Return [x, y] of the center of cell containing provided text 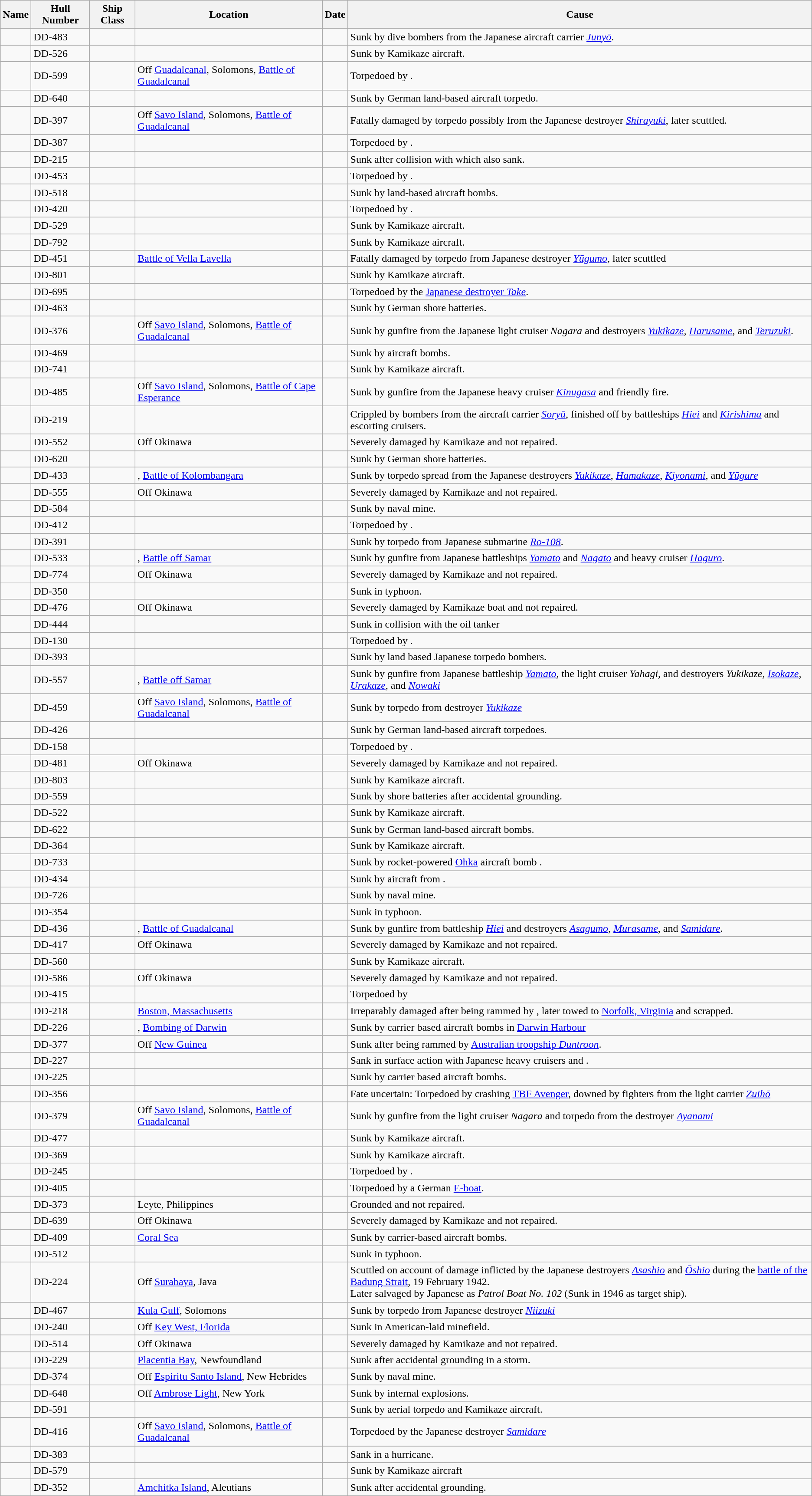
DD-477 [61, 1138]
DD-512 [61, 1254]
DD-522 [61, 812]
DD-518 [61, 192]
DD-158 [61, 746]
Torpedoed by the Japanese destroyer Samidare [580, 1432]
Sunk by dive bombers from the Japanese aircraft carrier Junyō. [580, 37]
DD-229 [61, 1360]
Sunk by Kamikaze aircraft [580, 1471]
Sunk by land based Japanese torpedo bombers. [580, 657]
DD-639 [61, 1221]
DD-459 [61, 707]
Sunk by gunfire from Japanese battleship Yamato, the light cruiser Yahagi, and destroyers Yukikaze, Isokaze, Urakaze, and Nowaki [580, 680]
Sunk by gunfire from the light cruiser Nagara and torpedo from the destroyer Ayanami [580, 1116]
Ship Class [112, 15]
Torpedoed by [580, 994]
Off Guadalcanal, Solomons, Battle of Guadalcanal [229, 76]
Sunk by German land-based aircraft torpedoes. [580, 730]
DD-579 [61, 1471]
Sunk by torpedo spread from the Japanese destroyers Yukikaze, Hamakaze, Kiyonami, and Yūgure [580, 475]
DD-350 [61, 591]
Sunk by gunfire from the Japanese light cruiser Nagara and destroyers Yukikaze, Harusame, and Teruzuki. [580, 331]
DD-240 [61, 1327]
DD-529 [61, 225]
Kula Gulf, Solomons [229, 1310]
DD-586 [61, 978]
Sunk by land-based aircraft bombs. [580, 192]
DD-405 [61, 1188]
DD-559 [61, 796]
DD-555 [61, 492]
DD-412 [61, 525]
DD-225 [61, 1077]
DD-463 [61, 308]
Sunk by carrier based aircraft bombs in Darwin Harbour [580, 1027]
Sunk after being rammed by Australian troopship Duntroon. [580, 1044]
DD-393 [61, 657]
Fate uncertain: Torpedoed by crashing TBF Avenger, downed by fighters from the light carrier Zuihō [580, 1093]
DD-391 [61, 541]
DD-130 [61, 641]
Sunk by gunfire from the Japanese heavy cruiser Kinugasa and friendly fire. [580, 391]
Coral Sea [229, 1237]
DD-526 [61, 53]
Name [16, 15]
Off Key West, Florida [229, 1327]
DD-426 [61, 730]
DD-620 [61, 459]
DD-485 [61, 391]
DD-622 [61, 829]
DD-352 [61, 1487]
, Battle of Guadalcanal [229, 928]
DD-552 [61, 442]
DD-481 [61, 763]
DD-514 [61, 1343]
DD-801 [61, 275]
DD-469 [61, 353]
DD-420 [61, 209]
DD-436 [61, 928]
DD-483 [61, 37]
DD-227 [61, 1060]
Sunk by carrier based aircraft bombs. [580, 1077]
Sunk by aerial torpedo and Kamikaze aircraft. [580, 1410]
Off Savo Island, Solomons, Battle of Cape Esperance [229, 391]
Date [335, 15]
Sunk by aircraft from . [580, 879]
DD-356 [61, 1093]
DD-591 [61, 1410]
Sunk by torpedo from Japanese destroyer Niizuki [580, 1310]
Off New Guinea [229, 1044]
DD-379 [61, 1116]
DD-397 [61, 121]
Location [229, 15]
Amchitka Island, Aleutians [229, 1487]
Sunk by rocket-powered Ohka aircraft bomb . [580, 862]
Fatally damaged by torpedo from Japanese destroyer Yūgumo, later scuttled [580, 259]
Torpedoed by a German E-boat. [580, 1188]
Leyte, Philippines [229, 1204]
DD-409 [61, 1237]
Sunk by gunfire from Japanese battleships Yamato and Nagato and heavy cruiser Haguro. [580, 558]
Sunk in American-laid minefield. [580, 1327]
DD-383 [61, 1454]
Sunk by German land-based aircraft bombs. [580, 829]
Sunk by torpedo from destroyer Yukikaze [580, 707]
DD-557 [61, 680]
Off Surabaya, Java [229, 1282]
Sunk by aircraft bombs. [580, 353]
DD-741 [61, 369]
Sunk by internal explosions. [580, 1393]
Sunk in collision with the oil tanker [580, 624]
DD-599 [61, 76]
DD-648 [61, 1393]
Battle of Vella Lavella [229, 259]
DD-387 [61, 143]
Hull Number [61, 15]
DD-444 [61, 624]
DD-215 [61, 159]
Sank in surface action with Japanese heavy cruisers and . [580, 1060]
Sunk by carrier-based aircraft bombs. [580, 1237]
Sunk by German land-based aircraft torpedo. [580, 98]
Crippled by bombers from the aircraft carrier Soryū, finished off by battleships Hiei and Kirishima and escorting cruisers. [580, 420]
DD-792 [61, 242]
DD-369 [61, 1155]
Sunk by shore batteries after accidental grounding. [580, 796]
DD-364 [61, 846]
, Battle of Kolombangara [229, 475]
DD-433 [61, 475]
Cause [580, 15]
DD-803 [61, 779]
DD-415 [61, 994]
Boston, Massachusetts [229, 1011]
DD-417 [61, 945]
Sunk after accidental grounding in a storm. [580, 1360]
DD-219 [61, 420]
Off Ambrose Light, New York [229, 1393]
DD-376 [61, 331]
DD-218 [61, 1011]
Sank in a hurricane. [580, 1454]
DD-640 [61, 98]
Irreparably damaged after being rammed by , later towed to Norfolk, Virginia and scrapped. [580, 1011]
DD-224 [61, 1282]
Sunk after collision with which also sank. [580, 159]
Sunk by torpedo from Japanese submarine Ro-108. [580, 541]
Placentia Bay, Newfoundland [229, 1360]
Sunk after accidental grounding. [580, 1487]
Off Espiritu Santo Island, New Hebrides [229, 1376]
DD-733 [61, 862]
DD-476 [61, 608]
DD-416 [61, 1432]
Fatally damaged by torpedo possibly from the Japanese destroyer Shirayuki, later scuttled. [580, 121]
DD-584 [61, 508]
DD-434 [61, 879]
DD-226 [61, 1027]
Severely damaged by Kamikaze boat and not repaired. [580, 608]
DD-451 [61, 259]
DD-453 [61, 176]
Torpedoed by the Japanese destroyer Take. [580, 292]
DD-533 [61, 558]
Sunk by gunfire from battleship Hiei and destroyers Asagumo, Murasame, and Samidare. [580, 928]
DD-373 [61, 1204]
DD-774 [61, 575]
DD-560 [61, 961]
, Bombing of Darwin [229, 1027]
DD-695 [61, 292]
DD-467 [61, 1310]
DD-726 [61, 895]
DD-377 [61, 1044]
Grounded and not repaired. [580, 1204]
DD-245 [61, 1171]
DD-354 [61, 912]
DD-374 [61, 1376]
